Output the [X, Y] coordinate of the center of the cell containing the given text.  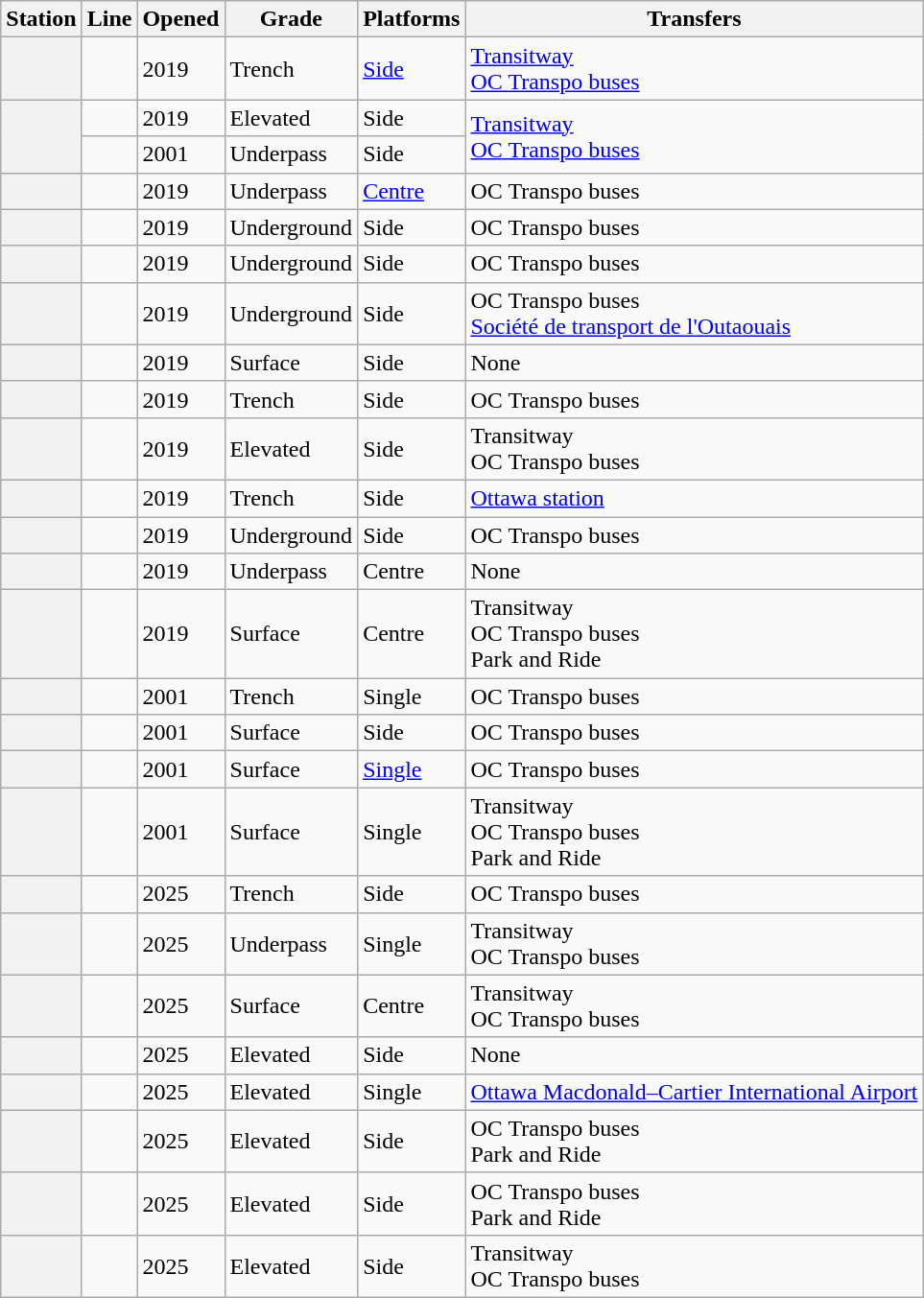
Opened [180, 19]
Ottawa Macdonald–Cartier International Airport [695, 1092]
OC Transpo buses Société de transport de l'Outaouais [695, 313]
Grade [292, 19]
Ottawa station [695, 498]
Transfers [695, 19]
Platforms [412, 19]
Line [109, 19]
Station [41, 19]
